Capture the cell that displays the provided text and extract its (X, Y) central coordinate. 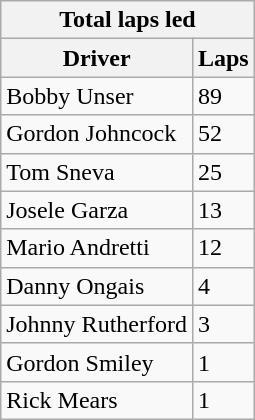
52 (223, 134)
Total laps led (128, 20)
12 (223, 248)
Driver (97, 58)
Gordon Smiley (97, 362)
3 (223, 324)
89 (223, 96)
Tom Sneva (97, 172)
Bobby Unser (97, 96)
Johnny Rutherford (97, 324)
13 (223, 210)
4 (223, 286)
Rick Mears (97, 400)
Gordon Johncock (97, 134)
Josele Garza (97, 210)
Mario Andretti (97, 248)
Laps (223, 58)
Danny Ongais (97, 286)
25 (223, 172)
